Locate the cell with the specified text and output its (x, y) center coordinate. 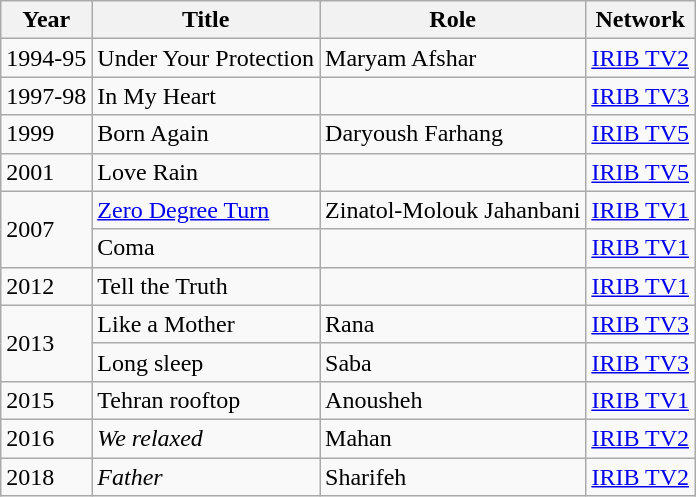
1999 (46, 134)
2012 (46, 286)
Network (640, 20)
Year (46, 20)
2013 (46, 343)
Zinatol-Molouk Jahanbani (453, 210)
Coma (206, 248)
2007 (46, 229)
2001 (46, 172)
1997-98 (46, 96)
Long sleep (206, 362)
Title (206, 20)
Rana (453, 324)
2016 (46, 438)
Father (206, 477)
Role (453, 20)
Saba (453, 362)
2018 (46, 477)
We relaxed (206, 438)
Tell the Truth (206, 286)
Under Your Protection (206, 58)
In My Heart (206, 96)
Mahan (453, 438)
Tehran rooftop (206, 400)
Anousheh (453, 400)
Like a Mother (206, 324)
Daryoush Farhang (453, 134)
Maryam Afshar (453, 58)
1994-95 (46, 58)
Love Rain (206, 172)
Born Again (206, 134)
Zero Degree Turn (206, 210)
Sharifeh (453, 477)
2015 (46, 400)
